Search for the cell housing the specified text and yield its (x, y) center coordinate. 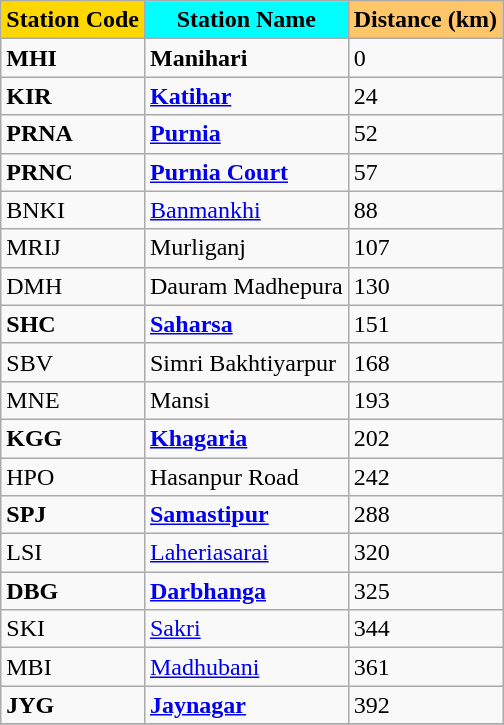
Laheriasarai (246, 553)
Mansi (246, 400)
KIR (73, 96)
KGG (73, 438)
Station Code (73, 20)
0 (425, 58)
SPJ (73, 515)
SHC (73, 324)
JYG (73, 705)
PRNA (73, 134)
Murliganj (246, 248)
242 (425, 477)
BNKI (73, 210)
52 (425, 134)
Manihari (246, 58)
168 (425, 362)
392 (425, 705)
Saharsa (246, 324)
MRIJ (73, 248)
Samastipur (246, 515)
DMH (73, 286)
Simri Bakhtiyarpur (246, 362)
DBG (73, 591)
Hasanpur Road (246, 477)
88 (425, 210)
Distance (km) (425, 20)
344 (425, 629)
202 (425, 438)
Purnia (246, 134)
24 (425, 96)
130 (425, 286)
PRNC (73, 172)
Dauram Madhepura (246, 286)
MHI (73, 58)
MNE (73, 400)
57 (425, 172)
Khagaria (246, 438)
SKI (73, 629)
Sakri (246, 629)
MBI (73, 667)
361 (425, 667)
HPO (73, 477)
151 (425, 324)
Station Name (246, 20)
Darbhanga (246, 591)
SBV (73, 362)
Purnia Court (246, 172)
320 (425, 553)
LSI (73, 553)
Banmankhi (246, 210)
Madhubani (246, 667)
Katihar (246, 96)
Jaynagar (246, 705)
288 (425, 515)
325 (425, 591)
107 (425, 248)
193 (425, 400)
